Detect which cell encompasses the target text, then output its [X, Y] center coordinate. 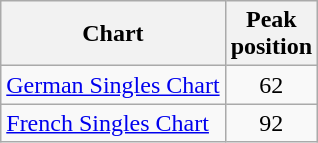
Peakposition [271, 34]
92 [271, 123]
Chart [113, 34]
62 [271, 85]
German Singles Chart [113, 85]
French Singles Chart [113, 123]
